Pinpoint the cell where the given text exists, returning its (x, y) midpoint coordinate. 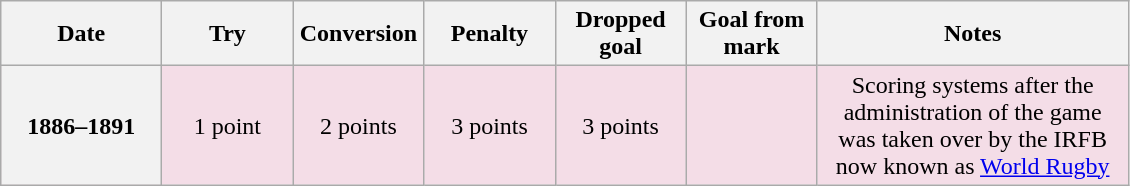
Dropped goal (620, 34)
1886–1891 (82, 126)
1 point (228, 126)
Conversion (358, 34)
2 points (358, 126)
Penalty (490, 34)
Notes (972, 34)
Goal from mark (752, 34)
Date (82, 34)
Scoring systems after the administration of the game was taken over by the IRFB now known as World Rugby (972, 126)
Try (228, 34)
